From the cell containing the given text, extract its center point as (x, y) coordinate. 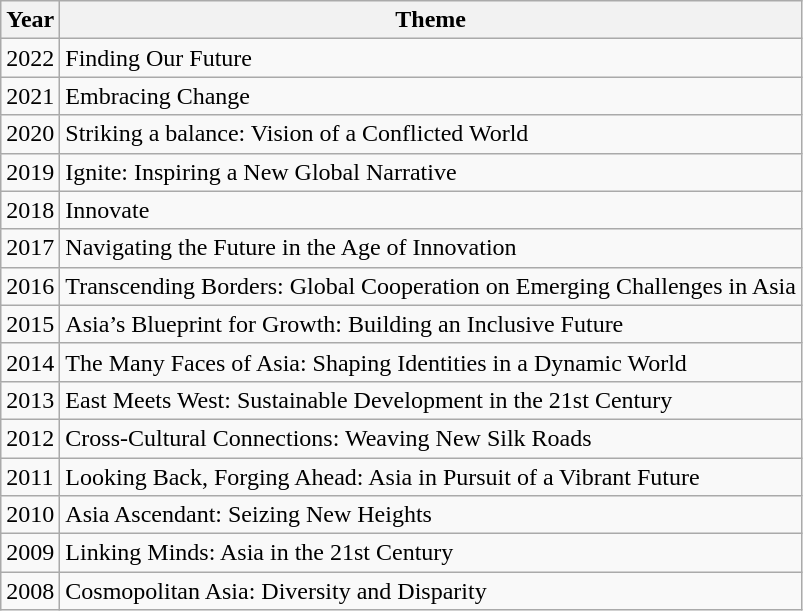
2011 (30, 477)
2008 (30, 591)
2022 (30, 58)
Navigating the Future in the Age of Innovation (431, 248)
2017 (30, 248)
Looking Back, Forging Ahead: Asia in Pursuit of a Vibrant Future (431, 477)
Embracing Change (431, 96)
2014 (30, 362)
2012 (30, 438)
East Meets West: Sustainable Development in the 21st Century (431, 400)
Cosmopolitan Asia: Diversity and Disparity (431, 591)
2021 (30, 96)
Linking Minds: Asia in the 21st Century (431, 553)
Asia Ascendant: Seizing New Heights (431, 515)
The Many Faces of Asia: Shaping Identities in a Dynamic World (431, 362)
2020 (30, 134)
Theme (431, 20)
Finding Our Future (431, 58)
2013 (30, 400)
Transcending Borders: Global Cooperation on Emerging Challenges in Asia (431, 286)
2009 (30, 553)
2019 (30, 172)
Cross-Cultural Connections: Weaving New Silk Roads (431, 438)
Year (30, 20)
Striking a balance: Vision of a Conflicted World (431, 134)
2015 (30, 324)
Asia’s Blueprint for Growth: Building an Inclusive Future (431, 324)
2010 (30, 515)
Innovate (431, 210)
2016 (30, 286)
2018 (30, 210)
Ignite: Inspiring a New Global Narrative (431, 172)
